Search for the cell housing the specified text and yield its (X, Y) center coordinate. 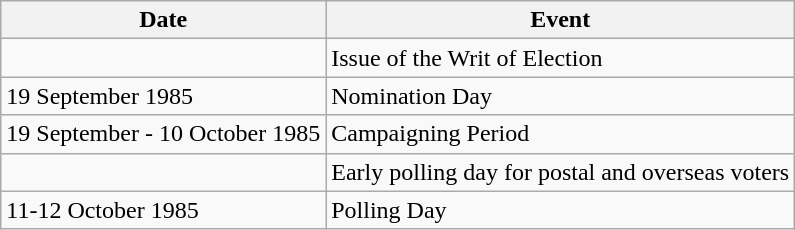
19 September 1985 (164, 96)
19 September - 10 October 1985 (164, 134)
Event (560, 20)
11-12 October 1985 (164, 210)
Polling Day (560, 210)
Nomination Day (560, 96)
Campaigning Period (560, 134)
Early polling day for postal and overseas voters (560, 172)
Issue of the Writ of Election (560, 58)
Date (164, 20)
